Provide the (x, y) coordinate of the cell's center where the given text is located.  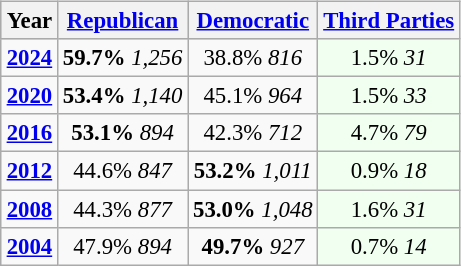
49.7% 927 (253, 246)
Democratic (253, 21)
53.2% 1,011 (253, 171)
45.1% 964 (253, 96)
2012 (29, 171)
Republican (122, 21)
38.8% 816 (253, 58)
2004 (29, 246)
53.0% 1,048 (253, 209)
53.4% 1,140 (122, 96)
Third Parties (389, 21)
2024 (29, 58)
0.7% 14 (389, 246)
44.3% 877 (122, 209)
44.6% 847 (122, 171)
Year (29, 21)
47.9% 894 (122, 246)
1.6% 31 (389, 209)
1.5% 33 (389, 96)
42.3% 712 (253, 133)
2020 (29, 96)
4.7% 79 (389, 133)
2016 (29, 133)
1.5% 31 (389, 58)
2008 (29, 209)
0.9% 18 (389, 171)
53.1% 894 (122, 133)
59.7% 1,256 (122, 58)
